Return the [x, y] coordinate for the center point of the cell that contains the specified text.  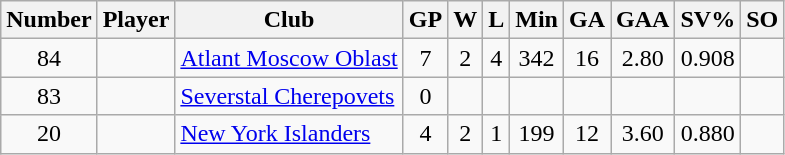
83 [49, 96]
Severstal Cherepovets [289, 96]
1 [496, 134]
SO [762, 20]
Min [537, 20]
Club [289, 20]
GAA [643, 20]
SV% [708, 20]
0.908 [708, 58]
342 [537, 58]
Atlant Moscow Oblast [289, 58]
3.60 [643, 134]
20 [49, 134]
W [466, 20]
7 [425, 58]
Player [136, 20]
GA [586, 20]
12 [586, 134]
2.80 [643, 58]
GP [425, 20]
New York Islanders [289, 134]
0.880 [708, 134]
199 [537, 134]
84 [49, 58]
L [496, 20]
16 [586, 58]
Number [49, 20]
0 [425, 96]
